Capture the cell that displays the provided text and extract its [X, Y] central coordinate. 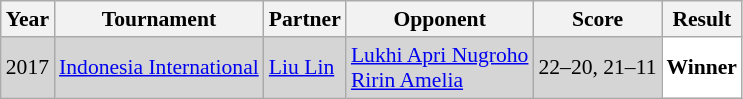
22–20, 21–11 [597, 68]
Year [28, 19]
Score [597, 19]
Tournament [159, 19]
Winner [702, 68]
Opponent [440, 19]
2017 [28, 68]
Result [702, 19]
Liu Lin [305, 68]
Lukhi Apri Nugroho Ririn Amelia [440, 68]
Partner [305, 19]
Indonesia International [159, 68]
